Scan for the cell matching the given text and deliver its [x, y] coordinate at center. 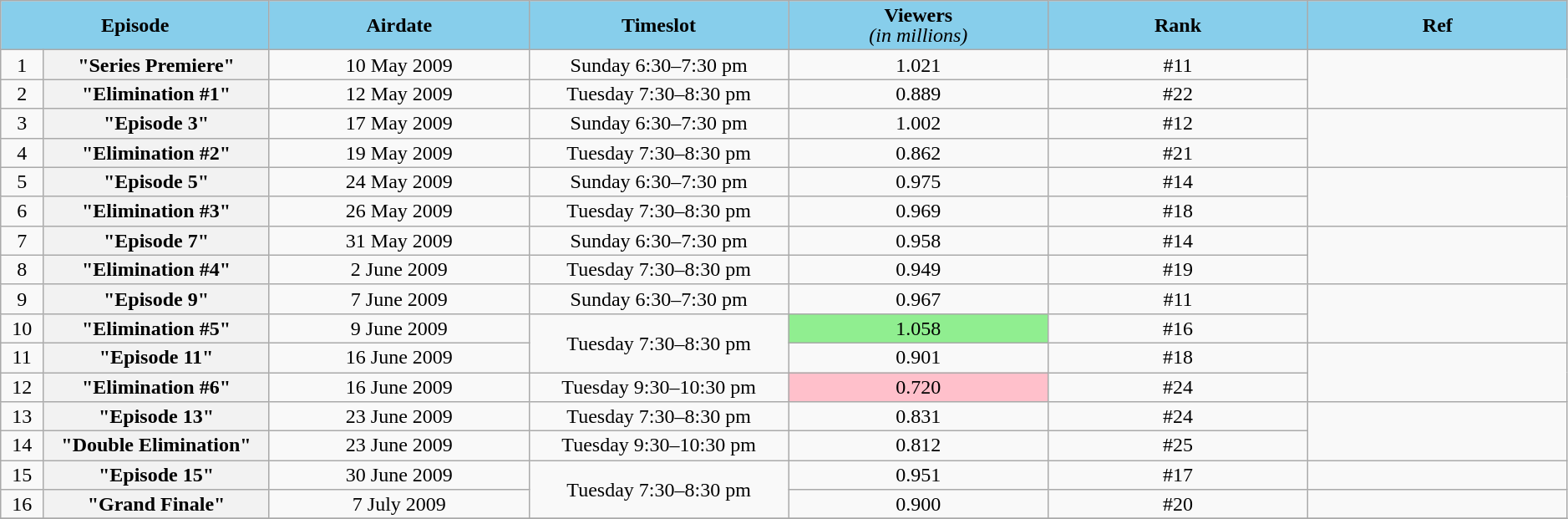
Ref [1437, 25]
31 May 2009 [399, 241]
12 May 2009 [399, 94]
"Elimination #2" [157, 152]
11 [22, 358]
#17 [1178, 475]
"Elimination #3" [157, 211]
Rank [1178, 25]
"Episode 15" [157, 475]
2 [22, 94]
"Elimination #6" [157, 388]
0.900 [919, 505]
3 [22, 124]
10 [22, 328]
"Grand Finale" [157, 505]
7 July 2009 [399, 505]
0.975 [919, 182]
#20 [1178, 505]
17 May 2009 [399, 124]
14 [22, 446]
0.812 [919, 446]
5 [22, 182]
30 June 2009 [399, 475]
9 [22, 299]
12 [22, 388]
9 June 2009 [399, 328]
15 [22, 475]
6 [22, 211]
#16 [1178, 328]
Episode [135, 25]
Airdate [399, 25]
0.969 [919, 211]
2 June 2009 [399, 269]
1.002 [919, 124]
"Elimination #1" [157, 94]
1.058 [919, 328]
"Episode 7" [157, 241]
0.901 [919, 358]
1 [22, 65]
0.951 [919, 475]
7 [22, 241]
#12 [1178, 124]
0.720 [919, 388]
4 [22, 152]
"Episode 5" [157, 182]
Timeslot [658, 25]
26 May 2009 [399, 211]
"Episode 3" [157, 124]
0.862 [919, 152]
"Elimination #4" [157, 269]
"Series Premiere" [157, 65]
0.958 [919, 241]
"Elimination #5" [157, 328]
0.967 [919, 299]
0.949 [919, 269]
16 [22, 505]
7 June 2009 [399, 299]
#21 [1178, 152]
Viewers(in millions) [919, 25]
"Double Elimination" [157, 446]
19 May 2009 [399, 152]
13 [22, 416]
24 May 2009 [399, 182]
8 [22, 269]
1.021 [919, 65]
#22 [1178, 94]
10 May 2009 [399, 65]
"Episode 13" [157, 416]
"Episode 9" [157, 299]
0.889 [919, 94]
"Episode 11" [157, 358]
#25 [1178, 446]
#19 [1178, 269]
0.831 [919, 416]
